From the cell containing the given text, extract its center point as [X, Y] coordinate. 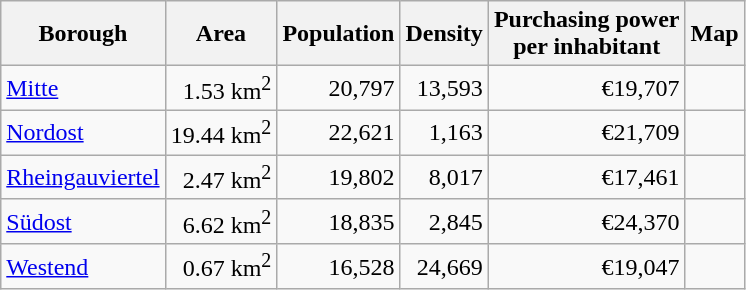
€17,461 [586, 178]
6.62 km2 [221, 222]
2.47 km2 [221, 178]
Area [221, 34]
Population [338, 34]
13,593 [444, 88]
Nordost [83, 132]
24,669 [444, 266]
€21,709 [586, 132]
Mitte [83, 88]
€19,047 [586, 266]
€24,370 [586, 222]
Density [444, 34]
8,017 [444, 178]
19.44 km2 [221, 132]
19,802 [338, 178]
16,528 [338, 266]
2,845 [444, 222]
Südost [83, 222]
0.67 km2 [221, 266]
1.53 km2 [221, 88]
22,621 [338, 132]
1,163 [444, 132]
18,835 [338, 222]
Purchasing power per inhabitant [586, 34]
€19,707 [586, 88]
Borough [83, 34]
Westend [83, 266]
20,797 [338, 88]
Map [714, 34]
Rheingauviertel [83, 178]
